Return (x, y) of the center of cell containing provided text 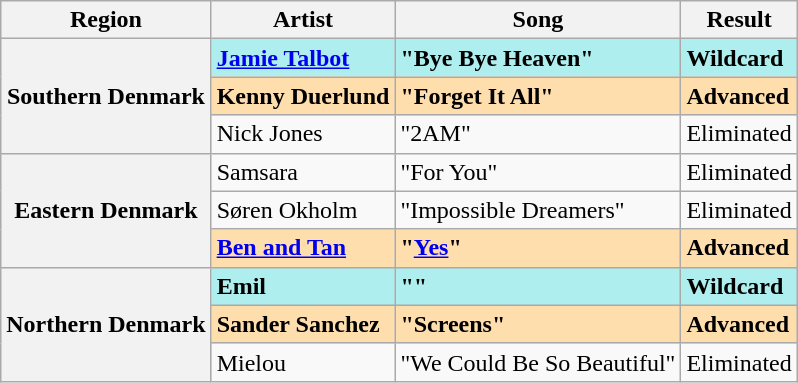
Ben and Tan (303, 248)
Emil (303, 286)
Southern Denmark (106, 96)
"Bye Bye Heaven" (538, 58)
"We Could Be So Beautiful" (538, 362)
"2AM" (538, 134)
Søren Okholm (303, 210)
"Impossible Dreamers" (538, 210)
Kenny Duerlund (303, 96)
Mielou (303, 362)
Jamie Talbot (303, 58)
"Screens" (538, 324)
Artist (303, 20)
Region (106, 20)
"" (538, 286)
Song (538, 20)
Samsara (303, 172)
Northern Denmark (106, 324)
"Forget It All" (538, 96)
"Yes" (538, 248)
Nick Jones (303, 134)
"For You" (538, 172)
Sander Sanchez (303, 324)
Eastern Denmark (106, 210)
Result (739, 20)
